Pinpoint the cell where the given text exists, returning its [x, y] midpoint coordinate. 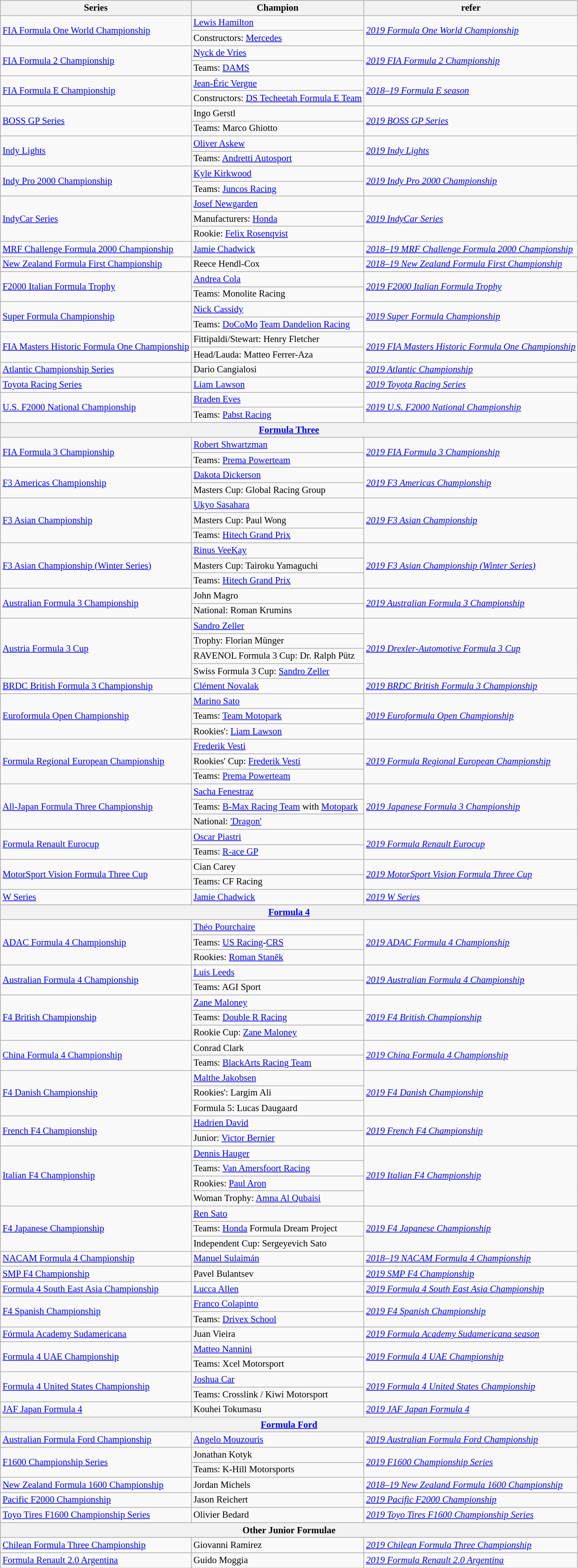
Formula Three [289, 430]
2018–19 New Zealand Formula 1600 Championship [471, 1485]
2019 F1600 Championship Series [471, 1462]
Rookies: Paul Aron [277, 1183]
Formula 4 United States Championship [96, 1387]
Teams: Marco Ghiotto [277, 128]
2019 Toyota Racing Series [471, 385]
Franco Colapinto [277, 1304]
MotorSport Vision Formula Three Cup [96, 875]
FIA Formula E Championship [96, 91]
Jordan Michels [277, 1485]
National: 'Dragon' [277, 822]
NACAM Formula 4 Championship [96, 1259]
Marino Sato [277, 701]
F4 Japanese Championship [96, 1229]
2019 F4 Danish Championship [471, 1093]
Champion [277, 8]
Ren Sato [277, 1214]
New Zealand Formula First Championship [96, 264]
ADAC Formula 4 Championship [96, 942]
2019 Drexler-Automotive Formula 3 Cup [471, 648]
Nick Cassidy [277, 310]
Teams: Drivex School [277, 1319]
Teams: K-Hill Motorsports [277, 1470]
F4 Spanish Championship [96, 1311]
Australian Formula 3 Championship [96, 603]
Trophy: Florian Münger [277, 641]
Formula 4 UAE Championship [96, 1357]
Woman Trophy: Amna Al Qubaisi [277, 1198]
Lewis Hamilton [277, 23]
F3 Asian Championship [96, 521]
Formula 4 [289, 912]
Jason Reichert [277, 1500]
Junior: Victor Bernier [277, 1138]
Clément Novalak [277, 686]
2019 Formula Renault Eurocup [471, 844]
2018–19 New Zealand Formula First Championship [471, 264]
Manuel Sulaimán [277, 1259]
Sacha Fenestraz [277, 792]
2019 Formula Regional European Championship [471, 762]
2019 Euroformula Open Championship [471, 716]
2019 Atlantic Championship [471, 370]
Zane Maloney [277, 1002]
F4 Danish Championship [96, 1093]
Ingo Gerstl [277, 114]
2019 Japanese Formula 3 Championship [471, 807]
Formula Renault Eurocup [96, 844]
Toyota Racing Series [96, 385]
W Series [96, 897]
Independent Cup: Sergeyevich Sato [277, 1244]
Ukyo Sasahara [277, 505]
Dario Cangialosi [277, 370]
National: Roman Krumins [277, 611]
2018–19 MRF Challenge Formula 2000 Championship [471, 249]
Kyle Kirkwood [277, 174]
F4 British Championship [96, 1018]
Malthe Jakobsen [277, 1078]
2019 F3 Americas Championship [471, 483]
Teams: Honda Formula Dream Project [277, 1229]
Kouhei Tokumasu [277, 1409]
Teams: DAMS [277, 68]
Head/Lauda: Matteo Ferrer-Aza [277, 354]
French F4 Championship [96, 1131]
Pavel Bulantsev [277, 1274]
2019 F4 Japanese Championship [471, 1229]
Teams: Van Amersfoort Racing [277, 1169]
Andrea Cola [277, 279]
2019 French F4 Championship [471, 1131]
MRF Challenge Formula 2000 Championship [96, 249]
2019 China Formula 4 Championship [471, 1055]
Teams: US Racing-CRS [277, 942]
BRDC British Formula 3 Championship [96, 686]
2019 Australian Formula 3 Championship [471, 603]
China Formula 4 Championship [96, 1055]
2019 Super Formula Championship [471, 317]
Super Formula Championship [96, 317]
Matteo Nannini [277, 1349]
Australian Formula Ford Championship [96, 1440]
JAF Japan Formula 4 [96, 1409]
Teams: R-ace GP [277, 852]
Nyck de Vries [277, 53]
RAVENOL Formula 3 Cup: Dr. Ralph Pütz [277, 656]
Masters Cup: Global Racing Group [277, 490]
IndyCar Series [96, 219]
2019 JAF Japan Formula 4 [471, 1409]
2019 Australian Formula 4 Championship [471, 980]
2019 BOSS GP Series [471, 121]
Euroformula Open Championship [96, 716]
All-Japan Formula Three Championship [96, 807]
Formula Regional European Championship [96, 762]
Teams: Double R Racing [277, 1018]
2019 IndyCar Series [471, 219]
2019 FIA Masters Historic Formula One Championship [471, 347]
Teams: Juncos Racing [277, 189]
Luis Leeds [277, 973]
BOSS GP Series [96, 121]
U.S. F2000 National Championship [96, 407]
FIA Masters Historic Formula One Championship [96, 347]
Hadrien David [277, 1123]
Conrad Clark [277, 1048]
F3 Americas Championship [96, 483]
2018–19 NACAM Formula 4 Championship [471, 1259]
Rookies': Largim Ali [277, 1093]
Constructors: Mercedes [277, 38]
Fórmula Academy Sudamericana [96, 1334]
Juan Vieira [277, 1334]
Sandro Zeller [277, 626]
Atlantic Championship Series [96, 370]
Teams: B-Max Racing Team with Motopark [277, 806]
2019 Formula 4 UAE Championship [471, 1357]
Rookies: Roman Staněk [277, 957]
Teams: Monolite Racing [277, 294]
Pacific F2000 Championship [96, 1500]
Rookie Cup: Zane Maloney [277, 1033]
2019 W Series [471, 897]
2019 Formula Academy Sudamericana season [471, 1334]
2019 FIA Formula 2 Championship [471, 61]
Joshua Car [277, 1379]
2019 Australian Formula Ford Championship [471, 1440]
2019 Formula 4 United States Championship [471, 1387]
2019 Pacific F2000 Championship [471, 1500]
2019 F4 British Championship [471, 1018]
New Zealand Formula 1600 Championship [96, 1485]
Masters Cup: Tairoku Yamaguchi [277, 566]
2019 Formula One World Championship [471, 30]
Swiss Formula 3 Cup: Sandro Zeller [277, 671]
Reece Hendl-Cox [277, 264]
Cian Carey [277, 867]
Teams: DoCoMo Team Dandelion Racing [277, 324]
Toyo Tires F1600 Championship Series [96, 1515]
2019 Indy Pro 2000 Championship [471, 181]
Dakota Dickerson [277, 475]
Other Junior Formulae [289, 1530]
Indy Pro 2000 Championship [96, 181]
Constructors: DS Techeetah Formula E Team [277, 98]
Rookie: Felix Rosenqvist [277, 234]
Chilean Formula Three Championship [96, 1545]
Jonathan Kotyk [277, 1455]
Teams: BlackArts Racing Team [277, 1063]
Rookies' Cup: Frederik Vesti [277, 762]
Dennis Hauger [277, 1153]
2019 Italian F4 Championship [471, 1176]
Italian F4 Championship [96, 1176]
Teams: Xcel Motorsport [277, 1364]
2019 BRDC British Formula 3 Championship [471, 686]
2019 F4 Spanish Championship [471, 1311]
2019 F2000 Italian Formula Trophy [471, 287]
Teams: CF Racing [277, 882]
F3 Asian Championship (Winter Series) [96, 566]
2019 U.S. F2000 National Championship [471, 407]
2019 F3 Asian Championship (Winter Series) [471, 566]
Fittipaldi/Stewart: Henry Fletcher [277, 339]
Angelo Mouzouris [277, 1440]
Théo Pourchaire [277, 927]
SMP F4 Championship [96, 1274]
2019 SMP F4 Championship [471, 1274]
Australian Formula 4 Championship [96, 980]
Giovanni Ramirez [277, 1545]
Olivier Bedard [277, 1515]
Indy Lights [96, 151]
Formula Renault 2.0 Argentina [96, 1560]
Jean-Éric Vergne [277, 83]
Oscar Piastri [277, 837]
2019 F3 Asian Championship [471, 521]
Lucca Allen [277, 1289]
Masters Cup: Paul Wong [277, 520]
Guido Moggia [277, 1560]
Braden Eves [277, 400]
2019 FIA Formula 3 Championship [471, 452]
Josef Newgarden [277, 204]
FIA Formula 2 Championship [96, 61]
Formula 5: Lucas Daugaard [277, 1108]
F2000 Italian Formula Trophy [96, 287]
2019 MotorSport Vision Formula Three Cup [471, 875]
Formula Ford [289, 1425]
Teams: Andretti Autosport [277, 159]
Oliver Askew [277, 143]
Liam Lawson [277, 385]
refer [471, 8]
Austria Formula 3 Cup [96, 648]
2019 Chilean Formula Three Championship [471, 1545]
FIA Formula One World Championship [96, 30]
FIA Formula 3 Championship [96, 452]
2019 Formula Renault 2.0 Argentina [471, 1560]
Manufacturers: Honda [277, 219]
F1600 Championship Series [96, 1462]
Teams: AGI Sport [277, 987]
2019 Toyo Tires F1600 Championship Series [471, 1515]
Rinus VeeKay [277, 550]
2019 Formula 4 South East Asia Championship [471, 1289]
Teams: Pabst Racing [277, 415]
Robert Shwartzman [277, 445]
Teams: Crosslink / Kiwi Motorsport [277, 1394]
2019 Indy Lights [471, 151]
Teams: Team Motopark [277, 716]
Rookies': Liam Lawson [277, 731]
2019 ADAC Formula 4 Championship [471, 942]
John Magro [277, 596]
Series [96, 8]
Formula 4 South East Asia Championship [96, 1289]
2018–19 Formula E season [471, 91]
Frederik Vesti [277, 746]
